Return [X, Y] of the center of cell containing provided text 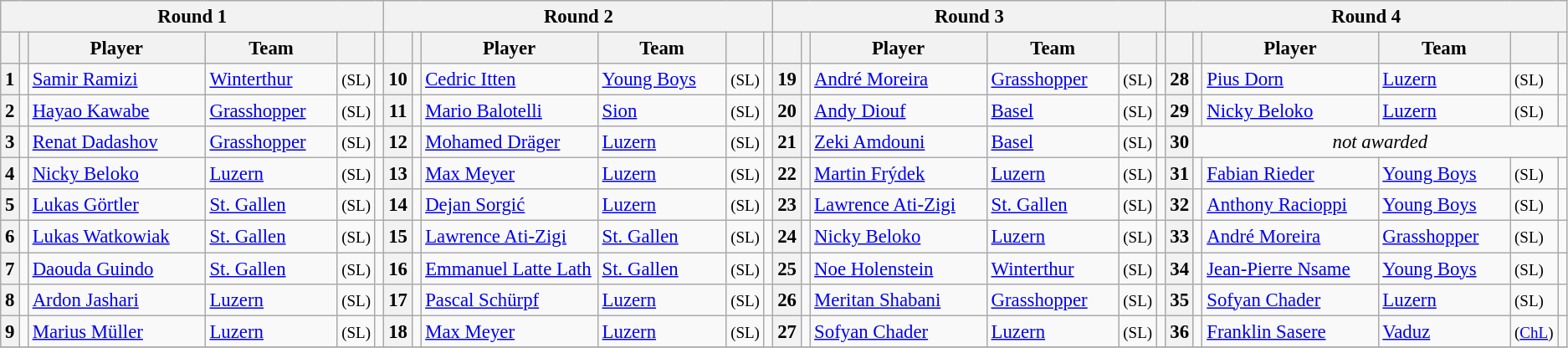
24 [787, 237]
Round 2 [579, 17]
Meritan Shabani [899, 299]
Vaduz [1444, 331]
26 [787, 299]
Anthony Racioppi [1290, 205]
(ChL) [1535, 331]
Andy Diouf [899, 111]
13 [398, 174]
Marius Müller [116, 331]
Emmanuel Latte Lath [509, 269]
8 [10, 299]
6 [10, 237]
Round 3 [969, 17]
22 [787, 174]
not awarded [1380, 142]
34 [1180, 269]
14 [398, 205]
Pius Dorn [1290, 79]
Mohamed Dräger [509, 142]
28 [1180, 79]
Round 4 [1366, 17]
9 [10, 331]
30 [1180, 142]
25 [787, 269]
36 [1180, 331]
1 [10, 79]
35 [1180, 299]
17 [398, 299]
33 [1180, 237]
5 [10, 205]
Round 1 [192, 17]
21 [787, 142]
19 [787, 79]
Jean-Pierre Nsame [1290, 269]
Dejan Sorgić [509, 205]
Pascal Schürpf [509, 299]
12 [398, 142]
27 [787, 331]
Franklin Sasere [1290, 331]
Zeki Amdouni [899, 142]
Daouda Guindo [116, 269]
Mario Balotelli [509, 111]
Renat Dadashov [116, 142]
11 [398, 111]
Lukas Görtler [116, 205]
10 [398, 79]
Ardon Jashari [116, 299]
23 [787, 205]
Cedric Itten [509, 79]
29 [1180, 111]
Noe Holenstein [899, 269]
4 [10, 174]
Fabian Rieder [1290, 174]
Sion [662, 111]
2 [10, 111]
31 [1180, 174]
Samir Ramizi [116, 79]
Lukas Watkowiak [116, 237]
Hayao Kawabe [116, 111]
20 [787, 111]
32 [1180, 205]
18 [398, 331]
3 [10, 142]
7 [10, 269]
Martin Frýdek [899, 174]
16 [398, 269]
15 [398, 237]
